For the text-containing cell, return its midpoint in [X, Y] coordinate format. 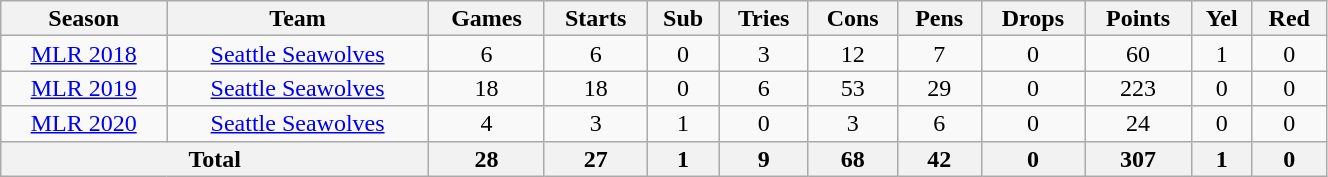
Cons [852, 18]
223 [1138, 88]
307 [1138, 158]
Pens [939, 18]
Team [298, 18]
60 [1138, 54]
27 [596, 158]
24 [1138, 124]
12 [852, 54]
Red [1289, 18]
Tries [764, 18]
Total [215, 158]
Points [1138, 18]
29 [939, 88]
Sub [683, 18]
Season [84, 18]
53 [852, 88]
Games [487, 18]
MLR 2018 [84, 54]
Yel [1222, 18]
7 [939, 54]
MLR 2020 [84, 124]
MLR 2019 [84, 88]
28 [487, 158]
4 [487, 124]
Starts [596, 18]
9 [764, 158]
68 [852, 158]
Drops [1033, 18]
42 [939, 158]
